Provide the [X, Y] coordinate of the cell's center where the given text is located.  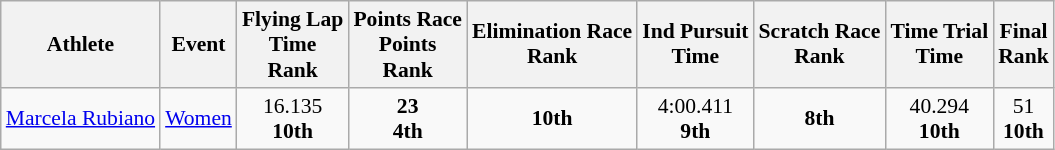
4:00.4119th [695, 118]
8th [820, 118]
234th [408, 118]
Athlete [80, 44]
Event [198, 44]
5110th [1024, 118]
Time TrialTime [939, 44]
Flying LapTimeRank [292, 44]
10th [552, 118]
Women [198, 118]
16.13510th [292, 118]
FinalRank [1024, 44]
40.29410th [939, 118]
Marcela Rubiano [80, 118]
Points RacePointsRank [408, 44]
Scratch RaceRank [820, 44]
Ind PursuitTime [695, 44]
Elimination RaceRank [552, 44]
